Detect which cell encompasses the target text, then output its [x, y] center coordinate. 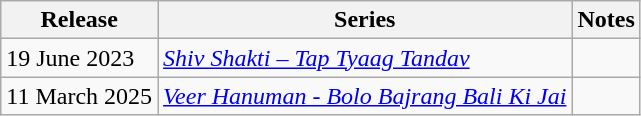
11 March 2025 [80, 96]
19 June 2023 [80, 58]
Release [80, 20]
Shiv Shakti – Tap Tyaag Tandav [365, 58]
Notes [606, 20]
Series [365, 20]
Veer Hanuman - Bolo Bajrang Bali Ki Jai [365, 96]
